Extract the (X, Y) coordinate from the center of the cell holding the provided text.  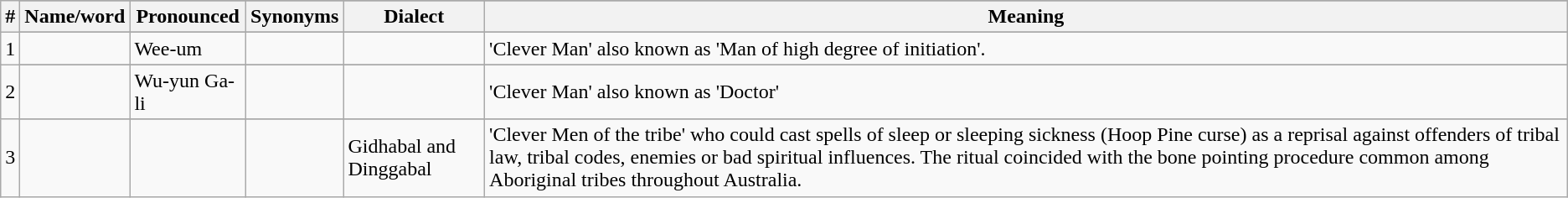
1 (10, 49)
Wu-yun Ga-li (188, 92)
Gidhabal and Dinggabal (414, 158)
Name/word (75, 17)
Meaning (1027, 17)
2 (10, 92)
Wee-um (188, 49)
Synonyms (295, 17)
Pronounced (188, 17)
'Clever Man' also known as 'Doctor' (1027, 92)
Dialect (414, 17)
# (10, 17)
3 (10, 158)
'Clever Man' also known as 'Man of high degree of initiation'. (1027, 49)
